Pinpoint the cell where the given text exists, returning its (X, Y) midpoint coordinate. 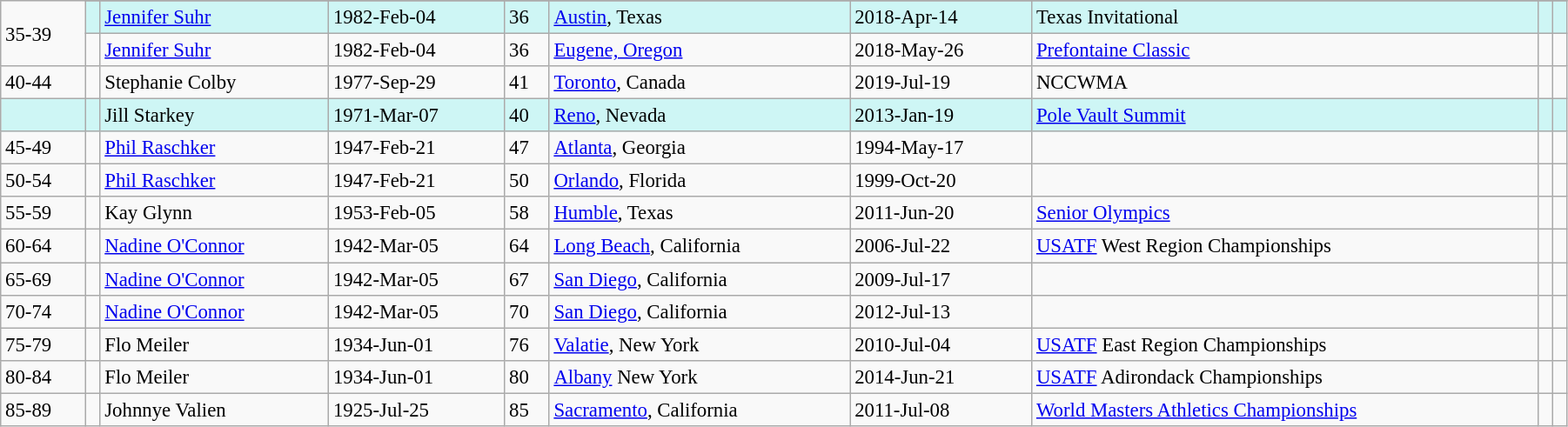
41 (527, 83)
Valatie, New York (700, 344)
2011-Jul-08 (941, 410)
60-64 (44, 246)
55-59 (44, 213)
Atlanta, Georgia (700, 148)
Senior Olympics (1285, 213)
40-44 (44, 83)
USATF East Region Championships (1285, 344)
65-69 (44, 279)
2010-Jul-04 (941, 344)
Orlando, Florida (700, 181)
85-89 (44, 410)
1925-Jul-25 (417, 410)
40 (527, 116)
2009-Jul-17 (941, 279)
80-84 (44, 377)
Texas Invitational (1285, 17)
50 (527, 181)
USATF Adirondack Championships (1285, 377)
2014-Jun-21 (941, 377)
2018-Apr-14 (941, 17)
NCCWMA (1285, 83)
Albany New York (700, 377)
Toronto, Canada (700, 83)
35-39 (44, 33)
Reno, Nevada (700, 116)
Stephanie Colby (214, 83)
75-79 (44, 344)
1994-May-17 (941, 148)
USATF West Region Championships (1285, 246)
Sacramento, California (700, 410)
Humble, Texas (700, 213)
2006-Jul-22 (941, 246)
Eugene, Oregon (700, 50)
70-74 (44, 311)
58 (527, 213)
Long Beach, California (700, 246)
80 (527, 377)
85 (527, 410)
1977-Sep-29 (417, 83)
70 (527, 311)
64 (527, 246)
Johnnye Valien (214, 410)
2019-Jul-19 (941, 83)
76 (527, 344)
2018-May-26 (941, 50)
Austin, Texas (700, 17)
45-49 (44, 148)
47 (527, 148)
1999-Oct-20 (941, 181)
2013-Jan-19 (941, 116)
50-54 (44, 181)
World Masters Athletics Championships (1285, 410)
2012-Jul-13 (941, 311)
67 (527, 279)
Prefontaine Classic (1285, 50)
1953-Feb-05 (417, 213)
1971-Mar-07 (417, 116)
2011-Jun-20 (941, 213)
Jill Starkey (214, 116)
Kay Glynn (214, 213)
Pole Vault Summit (1285, 116)
